Locate the cell with the specified text and output its (X, Y) center coordinate. 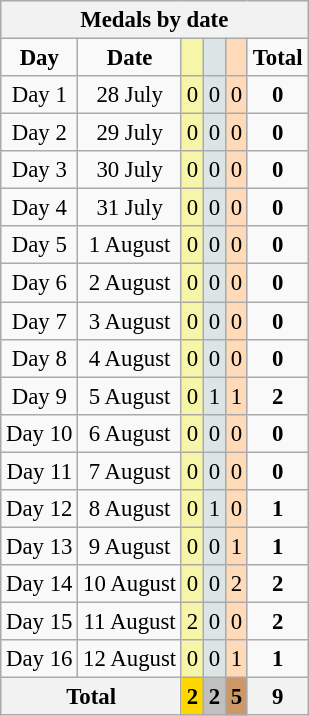
Day 10 (40, 433)
31 July (130, 208)
8 August (130, 509)
5 August (130, 396)
Day 15 (40, 621)
3 August (130, 321)
Medals by date (154, 20)
12 August (130, 659)
10 August (130, 584)
7 August (130, 471)
Day 1 (40, 95)
Day 8 (40, 358)
Day 13 (40, 546)
28 July (130, 95)
30 July (130, 170)
Day 16 (40, 659)
Day 5 (40, 245)
6 August (130, 433)
Day 6 (40, 283)
Day (40, 58)
Day 2 (40, 133)
Day 9 (40, 396)
Day 4 (40, 208)
Day 7 (40, 321)
11 August (130, 621)
9 August (130, 546)
2 August (130, 283)
9 (277, 697)
4 August (130, 358)
Day 14 (40, 584)
Day 3 (40, 170)
Day 12 (40, 509)
Day 11 (40, 471)
1 August (130, 245)
29 July (130, 133)
Date (130, 58)
5 (236, 697)
